Detect which cell encompasses the target text, then output its (x, y) center coordinate. 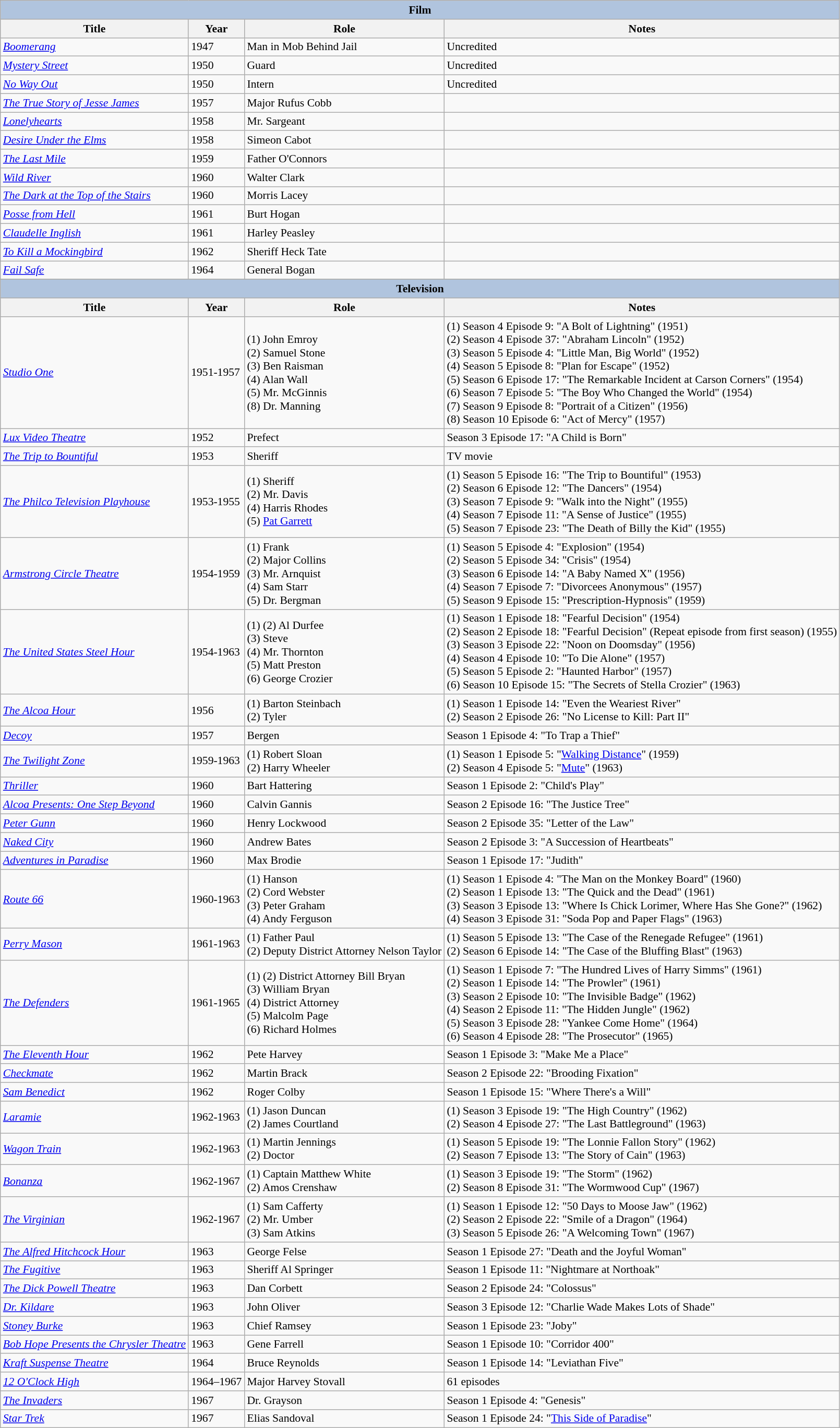
Film (421, 10)
1964–1967 (216, 1382)
Season 1 Episode 27: "Death and the Joyful Woman" (642, 1252)
Walter Clark (344, 177)
Prefect (344, 438)
The Virginian (94, 1219)
Dr. Grayson (344, 1400)
Season 1 Episode 17: "Judith" (642, 861)
Decoy (94, 736)
Roger Colby (344, 1092)
The Fugitive (94, 1270)
Season 2 Episode 24: "Colossus" (642, 1289)
Burt Hogan (344, 215)
Lux Video Theatre (94, 438)
Armstrong Circle Theatre (94, 574)
Martin Brack (344, 1074)
Wagon Train (94, 1149)
1959 (216, 159)
(1) Father Paul(2) Deputy District Attorney Nelson Taylor (344, 945)
Route 66 (94, 899)
Father O'Connors (344, 159)
Season 1 Episode 24: "This Side of Paradise" (642, 1419)
(1) Jason Duncan(2) James Courtland (344, 1117)
Bruce Reynolds (344, 1363)
Checkmate (94, 1074)
Perry Mason (94, 945)
(1) Season 3 Episode 19: "The Storm" (1962)(2) Season 8 Episode 31: "The Wormwood Cup" (1967) (642, 1181)
No Way Out (94, 85)
Sheriff Heck Tate (344, 252)
Season 1 Episode 2: "Child's Play" (642, 786)
The United States Steel Hour (94, 651)
1961-1963 (216, 945)
Chief Ramsey (344, 1326)
Man in Mob Behind Jail (344, 47)
TV movie (642, 457)
Season 1 Episode 4: "To Trap a Thief" (642, 736)
Sheriff Al Springer (344, 1270)
To Kill a Mockingbird (94, 252)
The Philco Television Playhouse (94, 502)
The Alcoa Hour (94, 711)
Boomerang (94, 47)
Bonanza (94, 1181)
Bob Hope Presents the Chrysler Theatre (94, 1344)
Sam Benedict (94, 1092)
Simeon Cabot (344, 140)
Posse from Hell (94, 215)
Calvin Gannis (344, 805)
The Alfred Hitchcock Hour (94, 1252)
Dr. Kildare (94, 1307)
(1) Frank(2) Major Collins(3) Mr. Arnquist(4) Sam Starr(5) Dr. Bergman (344, 574)
Morris Lacey (344, 196)
(1) Barton Steinbach(2) Tyler (344, 711)
General Bogan (344, 270)
Harley Peasley (344, 233)
(1) Season 5 Episode 13: "The Case of the Renegade Refugee" (1961)(2) Season 6 Episode 14: "The Case of the Bluffing Blast" (1963) (642, 945)
Naked City (94, 842)
Thriller (94, 786)
Season 3 Episode 17: "A Child is Born" (642, 438)
(1) Season 3 Episode 19: "The High Country" (1962)(2) Season 4 Episode 27: "The Last Battleground" (1963) (642, 1117)
Pete Harvey (344, 1055)
Season 1 Episode 4: "Genesis" (642, 1400)
(1) Martin Jennings(2) Doctor (344, 1149)
1954-1959 (216, 574)
1952 (216, 438)
1953 (216, 457)
12 O'Clock High (94, 1382)
Sheriff (344, 457)
The Dark at the Top of the Stairs (94, 196)
Guard (344, 66)
Alcoa Presents: One Step Beyond (94, 805)
Max Brodie (344, 861)
Season 1 Episode 15: "Where There's a Will" (642, 1092)
Laramie (94, 1117)
(1) Sam Cafferty(2) Mr. Umber(3) Sam Atkins (344, 1219)
The Eleventh Hour (94, 1055)
1947 (216, 47)
Mystery Street (94, 66)
Gene Farrell (344, 1344)
John Oliver (344, 1307)
Major Rufus Cobb (344, 103)
(1) Sheriff(2) Mr. Davis(4) Harris Rhodes(5) Pat Garrett (344, 502)
Television (421, 289)
The Dick Powell Theatre (94, 1289)
(1) Season 5 Episode 19: "The Lonnie Fallon Story" (1962)(2) Season 7 Episode 13: "The Story of Cain" (1963) (642, 1149)
Season 2 Episode 35: "Letter of the Law" (642, 824)
The Twilight Zone (94, 761)
The Last Mile (94, 159)
Season 2 Episode 22: "Brooding Fixation" (642, 1074)
Season 1 Episode 11: "Nightmare at Northoak" (642, 1270)
Season 1 Episode 14: "Leviathan Five" (642, 1363)
Stoney Burke (94, 1326)
The Defenders (94, 1003)
1959-1963 (216, 761)
Henry Lockwood (344, 824)
(1) (2) District Attorney Bill Bryan(3) William Bryan(4) District Attorney(5) Malcolm Page(6) Richard Holmes (344, 1003)
1961-1965 (216, 1003)
Season 1 Episode 10: "Corridor 400" (642, 1344)
Bergen (344, 736)
Season 2 Episode 3: "A Succession of Heartbeats" (642, 842)
(1) John Emroy(2) Samuel Stone(3) Ben Raisman(4) Alan Wall(5) Mr. McGinnis(8) Dr. Manning (344, 373)
(1) (2) Al Durfee(3) Steve(4) Mr. Thornton(5) Matt Preston(6) George Crozier (344, 651)
Studio One (94, 373)
Desire Under the Elms (94, 140)
(1) Season 1 Episode 5: "Walking Distance" (1959)(2) Season 4 Episode 5: "Mute" (1963) (642, 761)
Season 1 Episode 3: "Make Me a Place" (642, 1055)
George Felse (344, 1252)
Season 1 Episode 23: "Joby" (642, 1326)
Peter Gunn (94, 824)
Kraft Suspense Theatre (94, 1363)
The Invaders (94, 1400)
Intern (344, 85)
Fail Safe (94, 270)
Star Trek (94, 1419)
The Trip to Bountiful (94, 457)
Claudelle Inglish (94, 233)
1954-1963 (216, 651)
Mr. Sargeant (344, 122)
Major Harvey Stovall (344, 1382)
(1) Season 1 Episode 14: "Even the Weariest River"(2) Season 2 Episode 26: "No License to Kill: Part II" (642, 711)
Lonelyhearts (94, 122)
1960-1963 (216, 899)
Bart Hattering (344, 786)
Adventures in Paradise (94, 861)
1956 (216, 711)
Dan Corbett (344, 1289)
Andrew Bates (344, 842)
1951-1957 (216, 373)
Wild River (94, 177)
Elias Sandoval (344, 1419)
Season 3 Episode 12: "Charlie Wade Makes Lots of Shade" (642, 1307)
Season 2 Episode 16: "The Justice Tree" (642, 805)
(1) Captain Matthew White(2) Amos Crenshaw (344, 1181)
61 episodes (642, 1382)
(1) Hanson(2) Cord Webster(3) Peter Graham(4) Andy Ferguson (344, 899)
The True Story of Jesse James (94, 103)
1953-1955 (216, 502)
(1) Robert Sloan(2) Harry Wheeler (344, 761)
